Identify which cell holds the provided text, then report its (x, y) central coordinate. 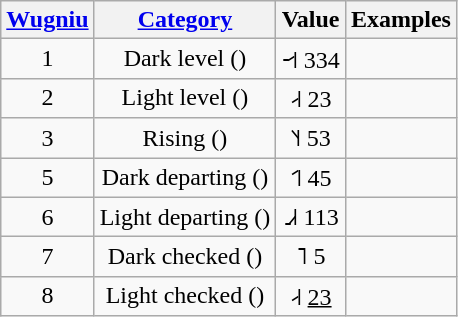
5 (48, 178)
Dark departing () (185, 178)
1 (48, 59)
Light level () (185, 98)
Light checked () (185, 296)
Examples (400, 20)
8 (48, 296)
6 (48, 217)
Category (185, 20)
˩˩˧ 113 (311, 217)
˧˧˦ 334 (311, 59)
Light departing () (185, 217)
3 (48, 138)
7 (48, 257)
Rising () (185, 138)
2 (48, 98)
Wugniu (48, 20)
˦˥ 45 (311, 178)
˥˧ 53 (311, 138)
Dark level () (185, 59)
Value (311, 20)
Dark checked () (185, 257)
˥ 5 (311, 257)
